Identify which cell holds the provided text, then report its (x, y) central coordinate. 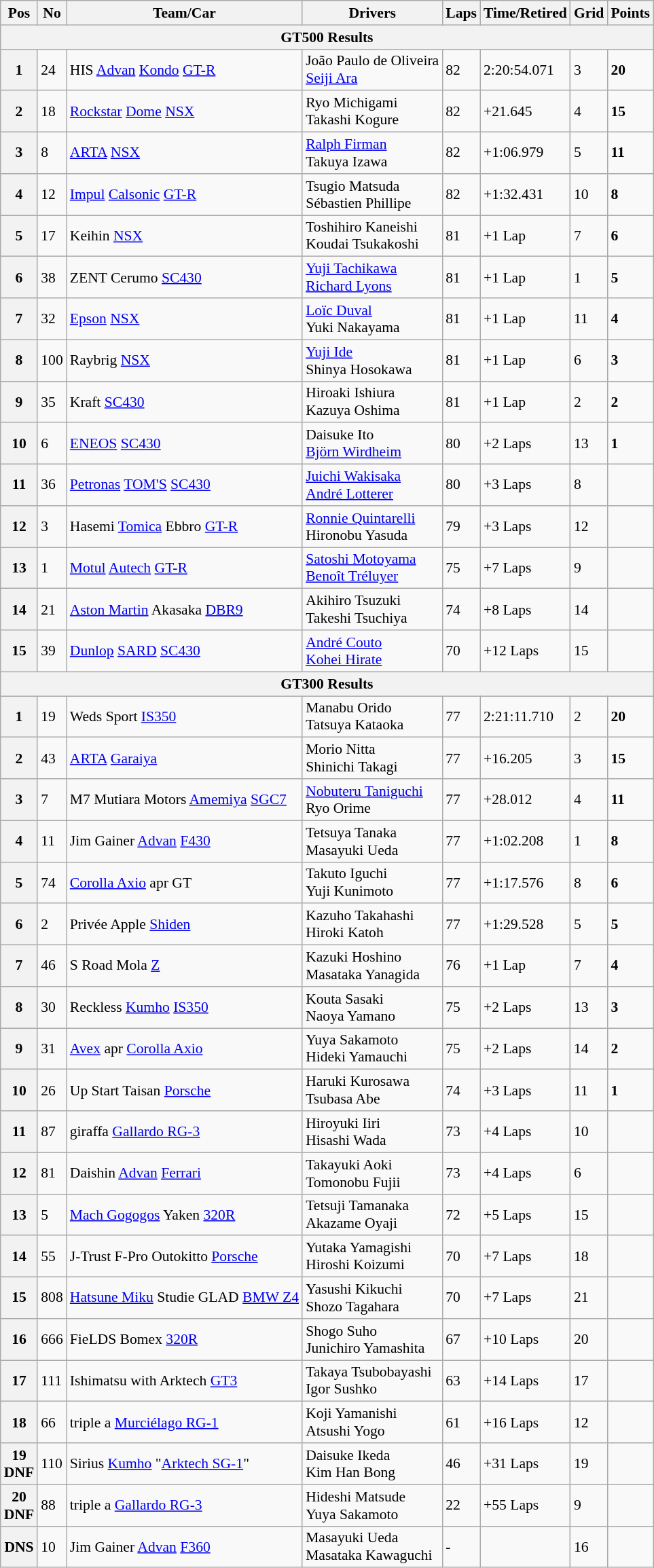
Impul Calsonic GT-R (185, 194)
ARTA Garaiya (185, 758)
Time/Retired (526, 13)
76 (461, 966)
Weds Sport IS350 (185, 717)
Corolla Axio apr GT (185, 883)
Loïc Duval Yuki Nakayama (372, 319)
22 (461, 1505)
Nobuteru Taniguchi Ryo Orime (372, 800)
Raybrig NSX (185, 360)
Petronas TOM'S SC430 (185, 485)
Morio Nitta Shinichi Takagi (372, 758)
Avex apr Corolla Axio (185, 1049)
36 (52, 485)
J-Trust F-Pro Outokitto Porsche (185, 1256)
Juichi Wakisaka André Lotterer (372, 485)
Motul Autech GT-R (185, 568)
666 (52, 1339)
Takuto Iguchi Yuji Kunimoto (372, 883)
+1:17.576 (526, 883)
André Couto Kohei Hirate (372, 651)
Akihiro Tsuzuki Takeshi Tsuchiya (372, 610)
24 (52, 69)
Takaya Tsubobayashi Igor Sushko (372, 1381)
Satoshi Motoyama Benoît Tréluyer (372, 568)
ENEOS SC430 (185, 444)
87 (52, 1131)
Ryo Michigami Takashi Kogure (372, 111)
Tsugio Matsuda Sébastien Phillipe (372, 194)
Haruki Kurosawa Tsubasa Abe (372, 1091)
Daisuke Ikeda Kim Han Bong (372, 1464)
Yuji Ide Shinya Hosokawa (372, 360)
35 (52, 402)
20DNF (19, 1505)
Pos (19, 13)
M7 Mutiara Motors Amemiya SGC7 (185, 800)
26 (52, 1091)
+1:06.979 (526, 153)
Kraft SC430 (185, 402)
61 (461, 1422)
110 (52, 1464)
Ralph Firman Takuya Izawa (372, 153)
79 (461, 527)
100 (52, 360)
30 (52, 1008)
ZENT Cerumo SC430 (185, 277)
Mach Gogogos Yaken 320R (185, 1214)
Tetsuya Tanaka Masayuki Ueda (372, 841)
Kouta Sasaki Naoya Yamano (372, 1008)
Manabu Orido Tatsuya Kataoka (372, 717)
Hideshi Matsude Yuya Sakamoto (372, 1505)
Yutaka Yamagishi Hiroshi Koizumi (372, 1256)
+31 Laps (526, 1464)
Takayuki Aoki Tomonobu Fujii (372, 1173)
+1:32.431 (526, 194)
Kazuho Takahashi Hiroki Katoh (372, 925)
Sirius Kumho "Arktech SG-1" (185, 1464)
No (52, 13)
Rockstar Dome NSX (185, 111)
+10 Laps (526, 1339)
Yuya Sakamoto Hideki Yamauchi (372, 1049)
+16.205 (526, 758)
Keihin NSX (185, 236)
Yasushi Kikuchi Shozo Tagahara (372, 1298)
55 (52, 1256)
Ishimatsu with Arktech GT3 (185, 1381)
GT500 Results (327, 37)
+1:02.208 (526, 841)
Hiroaki Ishiura Kazuya Oshima (372, 402)
+55 Laps (526, 1505)
Reckless Kumho IS350 (185, 1008)
31 (52, 1049)
Up Start Taisan Porsche (185, 1091)
S Road Mola Z (185, 966)
2:21:11.710 (526, 717)
Aston Martin Akasaka DBR9 (185, 610)
32 (52, 319)
Epson NSX (185, 319)
DNS (19, 1547)
Drivers (372, 13)
88 (52, 1505)
66 (52, 1422)
+16 Laps (526, 1422)
+12 Laps (526, 651)
43 (52, 758)
Daishin Advan Ferrari (185, 1173)
+28.012 (526, 800)
Shogo Suho Junichiro Yamashita (372, 1339)
808 (52, 1298)
Privée Apple Shiden (185, 925)
João Paulo de Oliveira Seiji Ara (372, 69)
Kazuki Hoshino Masataka Yanagida (372, 966)
+5 Laps (526, 1214)
Laps (461, 13)
63 (461, 1381)
72 (461, 1214)
Tetsuji Tamanaka Akazame Oyaji (372, 1214)
Hasemi Tomica Ebbro GT-R (185, 527)
Dunlop SARD SC430 (185, 651)
HIS Advan Kondo GT-R (185, 69)
38 (52, 277)
+1:29.528 (526, 925)
triple a Gallardo RG-3 (185, 1505)
19DNF (19, 1464)
Yuji Tachikawa Richard Lyons (372, 277)
giraffa Gallardo RG-3 (185, 1131)
FieLDS Bomex 320R (185, 1339)
Toshihiro Kaneishi Koudai Tsukakoshi (372, 236)
Points (630, 13)
ARTA NSX (185, 153)
111 (52, 1381)
- (461, 1547)
Jim Gainer Advan F430 (185, 841)
Ronnie Quintarelli Hironobu Yasuda (372, 527)
Daisuke Ito Björn Wirdheim (372, 444)
67 (461, 1339)
Hatsune Miku Studie GLAD BMW Z4 (185, 1298)
Masayuki Ueda Masataka Kawaguchi (372, 1547)
39 (52, 651)
+8 Laps (526, 610)
GT300 Results (327, 684)
Team/Car (185, 13)
triple a Murciélago RG-1 (185, 1422)
Hiroyuki Iiri Hisashi Wada (372, 1131)
Jim Gainer Advan F360 (185, 1547)
Grid (589, 13)
Koji Yamanishi Atsushi Yogo (372, 1422)
2:20:54.071 (526, 69)
+14 Laps (526, 1381)
+21.645 (526, 111)
